From the cell containing the given text, extract its center point as (x, y) coordinate. 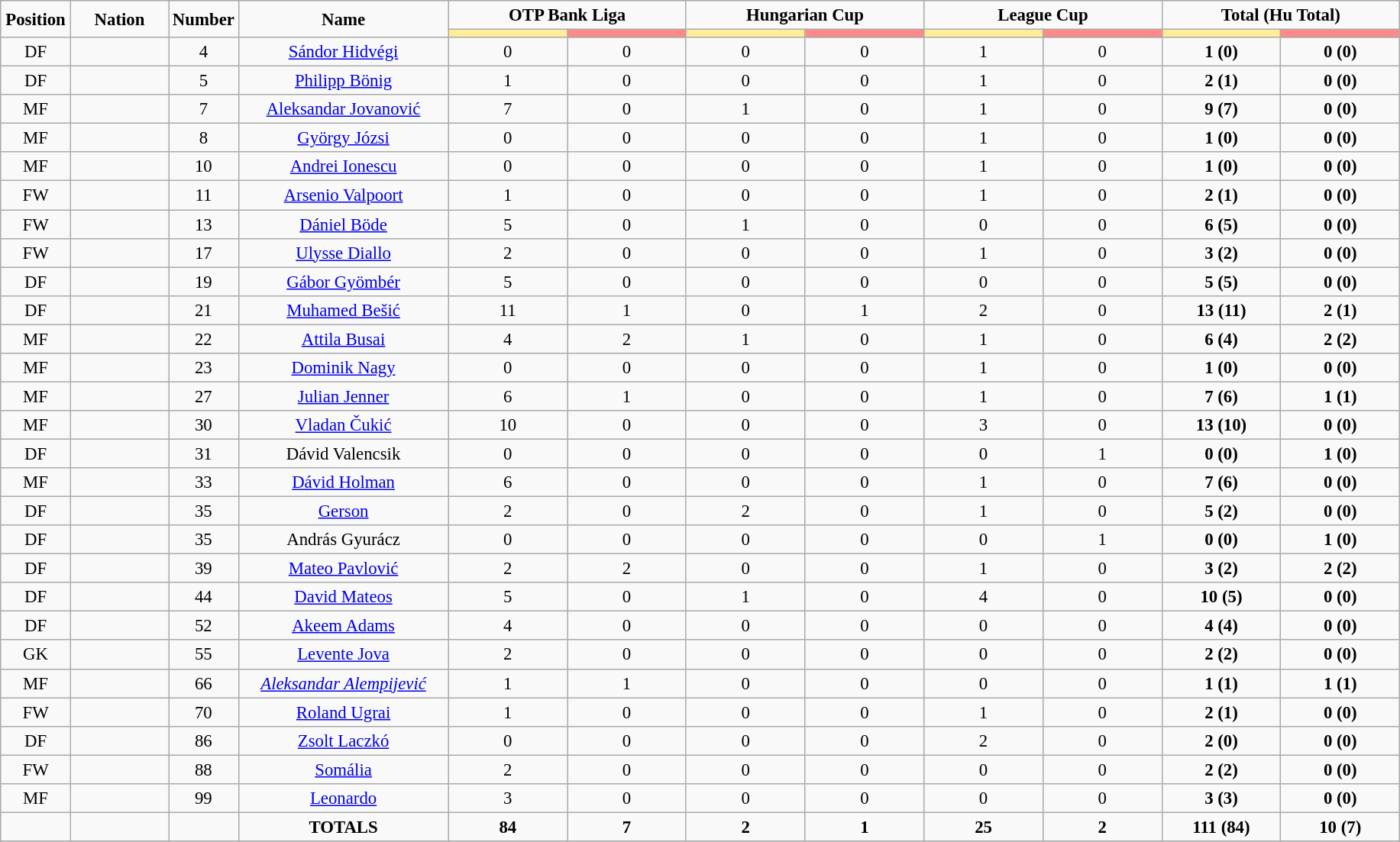
13 (11) (1221, 310)
55 (204, 655)
10 (7) (1340, 827)
23 (204, 368)
Julian Jenner (344, 396)
Sándor Hidvégi (344, 52)
5 (2) (1221, 511)
9 (7) (1221, 109)
17 (204, 253)
Name (344, 19)
27 (204, 396)
Dávid Holman (344, 482)
Ulysse Diallo (344, 253)
6 (4) (1221, 339)
Dávid Valencsik (344, 453)
6 (5) (1221, 224)
30 (204, 425)
Zsolt Laczkó (344, 740)
22 (204, 339)
33 (204, 482)
OTP Bank Liga (567, 15)
Attila Busai (344, 339)
Aleksandar Jovanović (344, 109)
Nation (119, 19)
Muhamed Bešić (344, 310)
2 (0) (1221, 740)
András Gyurácz (344, 540)
Roland Ugrai (344, 712)
10 (5) (1221, 597)
25 (984, 827)
39 (204, 569)
Andrei Ionescu (344, 167)
Somália (344, 769)
3 (3) (1221, 798)
86 (204, 740)
Vladan Čukić (344, 425)
5 (5) (1221, 282)
David Mateos (344, 597)
GK (36, 655)
Total (Hu Total) (1281, 15)
Leonardo (344, 798)
Mateo Pavlović (344, 569)
Hungarian Cup (805, 15)
League Cup (1043, 15)
13 (204, 224)
Number (204, 19)
Arsenio Valpoort (344, 195)
Levente Jova (344, 655)
70 (204, 712)
Dominik Nagy (344, 368)
111 (84) (1221, 827)
13 (10) (1221, 425)
44 (204, 597)
99 (204, 798)
8 (204, 138)
88 (204, 769)
Gábor Gyömbér (344, 282)
György Józsi (344, 138)
21 (204, 310)
Dániel Böde (344, 224)
31 (204, 453)
TOTALS (344, 827)
19 (204, 282)
Philipp Bönig (344, 81)
Position (36, 19)
Akeem Adams (344, 626)
4 (4) (1221, 626)
52 (204, 626)
Aleksandar Alempijević (344, 683)
Gerson (344, 511)
84 (508, 827)
66 (204, 683)
